Return the [X, Y] coordinate for the center point of the cell that contains the specified text.  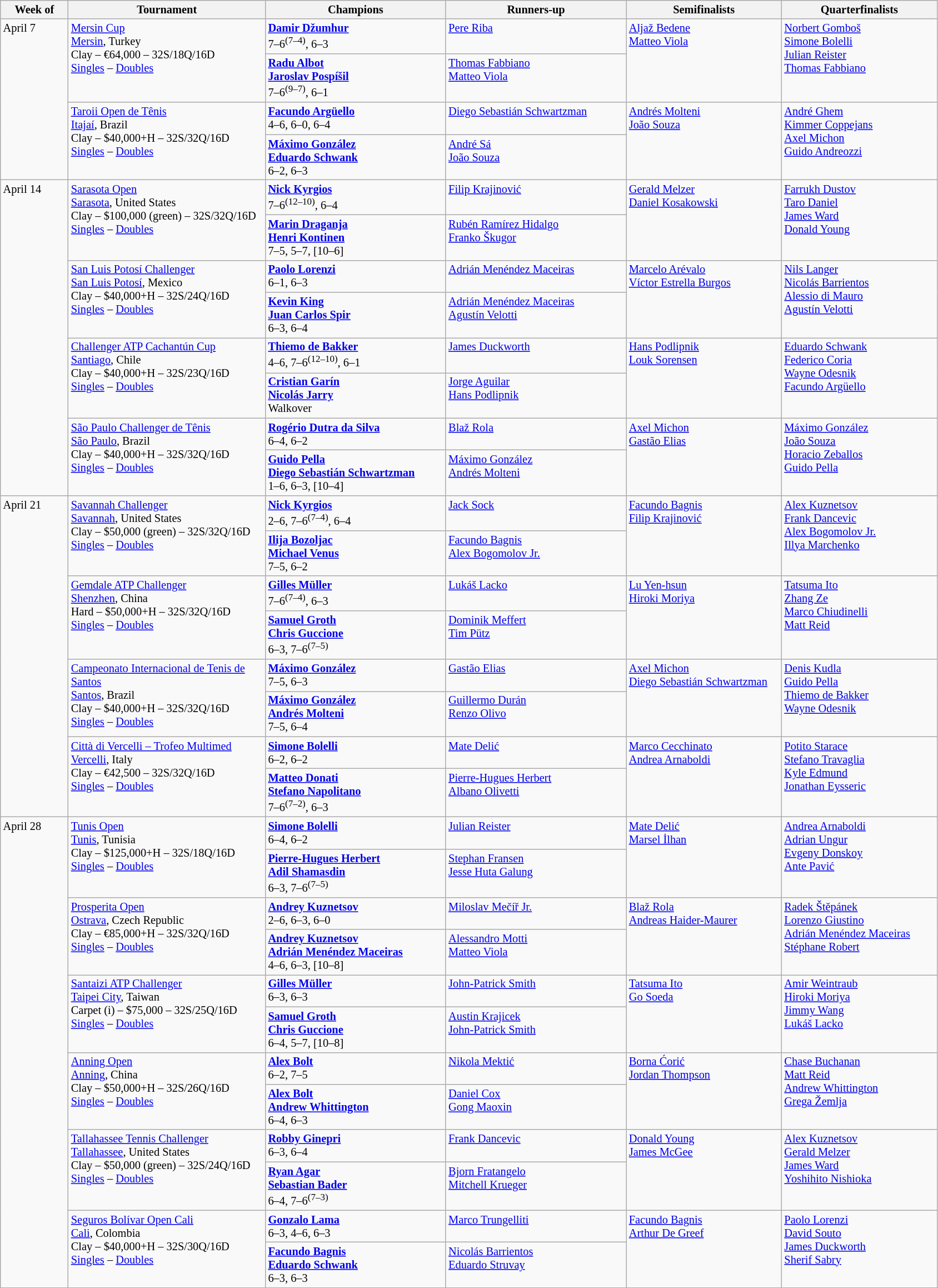
Adrián Menéndez Maceiras [536, 276]
Aljaž Bedene Matteo Viola [704, 61]
Austin Krajicek John-Patrick Smith [536, 1030]
Pere Riba [536, 37]
Mate Delić [536, 753]
Nicolás Barrientos Eduardo Struvay [536, 1265]
Pierre-Hugues Herbert Albano Olivetti [536, 793]
Tunis OpenTunis, TunisiaClay – $125,000+H – 32S/18Q/16D Singles – Doubles [167, 857]
Radek Štěpánek Lorenzo Giustino Adrián Menéndez Maceiras Stéphane Robert [860, 936]
April 14 [34, 337]
Taroii Open de TênisItajaí, BrazilClay – $40,000+H – 32S/32Q/16DSingles – Doubles [167, 141]
Gilles Müller7–6(7–4), 6–3 [356, 594]
Máximo González 7–5, 6–3 [356, 675]
Radu Albot Jaroslav Pospíšil7–6(9–7), 6–1 [356, 78]
Anning OpenAnning, ChinaClay – $50,000+H – 32S/26Q/16D Singles – Doubles [167, 1091]
Máximo González Eduardo Schwank6–2, 6–3 [356, 157]
Facundo Bagnis Eduardo Schwank6–3, 6–3 [356, 1265]
Nick Kyrgios2–6, 7–6(7–4), 6–4 [356, 513]
Axel Michon Gastão Elias [704, 457]
Simone Bolelli6–4, 6–2 [356, 833]
Mersin CupMersin, TurkeyClay – €64,000 – 32S/18Q/16DSingles – Doubles [167, 61]
Facundo Argüello4–6, 6–0, 6–4 [356, 118]
Borna Ćorić Jordan Thompson [704, 1091]
Savannah ChallengerSavannah, United StatesClay – $50,000 (green) – 32S/32Q/16D Singles – Doubles [167, 536]
Facundo Bagnis Alex Bogomolov Jr. [536, 553]
Santaizi ATP ChallengerTaipei City, TaiwanCarpet (i) – $75,000 – 32S/25Q/16D Singles – Doubles [167, 1013]
Gerald Melzer Daniel Kosakowski [704, 220]
Guido Pella Diego Sebastián Schwartzman 1–6, 6–3, [10–4] [356, 473]
Tatsuma Ito Zhang Ze Marco Chiudinelli Matt Reid [860, 618]
Matteo Donati Stefano Napolitano 7–6(7–2), 6–3 [356, 793]
Nick Kyrgios7–6(12–10), 6–4 [356, 197]
Farrukh Dustov Taro Daniel James Ward Donald Young [860, 220]
Thomas Fabbiano Matteo Viola [536, 78]
Rubén Ramírez Hidalgo Franko Škugor [536, 237]
Tournament [167, 9]
Simone Bolelli 6–2, 6–2 [356, 753]
Thiemo de Bakker4–6, 7–6(12–10), 6–1 [356, 355]
Mate Delić Marsel İlhan [704, 857]
Máximo González Andrés Molteni [536, 473]
Quarterfinalists [860, 9]
Andrey Kuznetsov Adrián Menéndez Maceiras4–6, 6–3, [10–8] [356, 952]
Ryan Agar Sebastian Bader6–4, 7–6(7–3) [356, 1186]
Paolo Lorenzi6–1, 6–3 [356, 276]
April 7 [34, 99]
Jorge Aguilar Hans Podlipnik [536, 395]
Kevin King Juan Carlos Spir6–3, 6–4 [356, 315]
Robby Ginepri6–3, 6–4 [356, 1146]
Città di Vercelli – Trofeo MultimedVercelli, ItalyClay – €42,500 – 32S/32Q/16D Singles – Doubles [167, 777]
Facundo Bagnis Filip Krajinović [704, 536]
Tallahassee Tennis ChallengerTallahassee, United StatesClay – $50,000 (green) – 32S/24Q/16D Singles – Doubles [167, 1170]
Runners-up [536, 9]
Axel Michon Diego Sebastián Schwartzman [704, 698]
Challenger ATP Cachantún CupSantiago, ChileClay – $40,000+H – 32S/23Q/16D Singles – Doubles [167, 378]
Pierre-Hugues Herbert Adil Shamasdin6–3, 7–6(7–5) [356, 873]
Lukáš Lacko [536, 594]
Andrey Kuznetsov2–6, 6–3, 6–0 [356, 913]
Potito Starace Stefano Travaglia Kyle Edmund Jonathan Eysseric [860, 777]
Daniel Cox Gong Maoxin [536, 1107]
Adrián Menéndez Maceiras Agustín Velotti [536, 315]
Paolo Lorenzi David Souto James Duckworth Sherif Sabry [860, 1249]
Dominik Meffert Tim Pütz [536, 635]
Máximo González Andrés Molteni 7–5, 6–4 [356, 714]
Alex Kuznetsov Gerald Melzer James Ward Yoshihito Nishioka [860, 1170]
Stephan Fransen Jesse Huta Galung [536, 873]
Diego Sebastián Schwartzman [536, 118]
Semifinalists [704, 9]
Nikola Mektić [536, 1068]
Blaž Rola [536, 434]
Campeonato Internacional de Tenis de SantosSantos, BrazilClay – $40,000+H – 32S/32Q/16D Singles – Doubles [167, 698]
Andrea Arnaboldi Adrian Ungur Evgeny Donskoy Ante Pavić [860, 857]
Andrés Molteni João Souza [704, 141]
Guillermo Durán Renzo Olivo [536, 714]
Amir Weintraub Hiroki Moriya Jimmy Wang Lukáš Lacko [860, 1013]
Alex Bolt6–2, 7–5 [356, 1068]
Jack Sock [536, 513]
Alex Bolt Andrew Whittington6–4, 6–3 [356, 1107]
Máximo González João Souza Horacio Zeballos Guido Pella [860, 457]
Julian Reister [536, 833]
Hans Podlipnik Louk Sorensen [704, 378]
Champions [356, 9]
Marin Draganja Henri Kontinen7–5, 5–7, [10–6] [356, 237]
Gonzalo Lama6–3, 4–6, 6–3 [356, 1226]
April 21 [34, 656]
Chase Buchanan Matt Reid Andrew Whittington Grega Žemlja [860, 1091]
Marco Cecchinato Andrea Arnaboldi [704, 777]
Week of [34, 9]
Tatsuma Ito Go Soeda [704, 1013]
Rogério Dutra da Silva6–4, 6–2 [356, 434]
André Ghem Kimmer Coppejans Axel Michon Guido Andreozzi [860, 141]
Nils Langer Nicolás Barrientos Alessio di Mauro Agustín Velotti [860, 299]
San Luis Potosí ChallengerSan Luis Potosí, MexicoClay – $40,000+H – 32S/24Q/16D Singles – Doubles [167, 299]
Blaž Rola Andreas Haider-Maurer [704, 936]
Marco Trungelliti [536, 1226]
Seguros Bolívar Open CaliCali, ColombiaClay – $40,000+H – 32S/30Q/16D Singles – Doubles [167, 1249]
Gastão Elias [536, 675]
Prosperita OpenOstrava, Czech RepublicClay – €85,000+H – 32S/32Q/16D Singles – Doubles [167, 936]
April 28 [34, 1052]
Gemdale ATP ChallengerShenzhen, ChinaHard – $50,000+H – 32S/32Q/16D Singles – Doubles [167, 618]
André Sá João Souza [536, 157]
Denis Kudla Guido Pella Thiemo de Bakker Wayne Odesnik [860, 698]
Gilles Müller6–3, 6–3 [356, 991]
Lu Yen-hsun Hiroki Moriya [704, 618]
Donald Young James McGee [704, 1170]
Cristian Garín Nicolás JarryWalkover [356, 395]
Marcelo Arévalo Víctor Estrella Burgos [704, 299]
Damir Džumhur7–6(7–4), 6–3 [356, 37]
Facundo Bagnis Arthur De Greef [704, 1249]
James Duckworth [536, 355]
Filip Krajinović [536, 197]
Norbert Gomboš Simone Bolelli Julian Reister Thomas Fabbiano [860, 61]
Eduardo Schwank Federico Coria Wayne Odesnik Facundo Argüello [860, 378]
Frank Dancevic [536, 1146]
Alex Kuznetsov Frank Dancevic Alex Bogomolov Jr. Illya Marchenko [860, 536]
Alessandro Motti Matteo Viola [536, 952]
Ilija Bozoljac Michael Venus 7–5, 6–2 [356, 553]
Sarasota OpenSarasota, United StatesClay – $100,000 (green) – 32S/32Q/16D Singles – Doubles [167, 220]
Samuel Groth Chris Guccione6–4, 5–7, [10–8] [356, 1030]
John-Patrick Smith [536, 991]
Miloslav Mečíř Jr. [536, 913]
São Paulo Challenger de TênisSão Paulo, BrazilClay – $40,000+H – 32S/32Q/16D Singles – Doubles [167, 457]
Samuel Groth Chris Guccione 6–3, 7–6(7–5) [356, 635]
Bjorn Fratangelo Mitchell Krueger [536, 1186]
